Find where the given text appears and provide that cell's center as (x, y) coordinate. 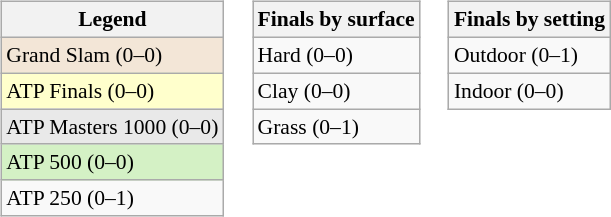
Outdoor (0–1) (530, 55)
Grass (0–1) (336, 127)
ATP 500 (0–0) (112, 162)
ATP 250 (0–1) (112, 198)
ATP Finals (0–0) (112, 91)
Hard (0–0) (336, 55)
ATP Masters 1000 (0–0) (112, 127)
Indoor (0–0) (530, 91)
Finals by surface (336, 20)
Finals by setting (530, 20)
Clay (0–0) (336, 91)
Legend (112, 20)
Grand Slam (0–0) (112, 55)
